Provide the (X, Y) coordinate of the cell's center where the given text is located.  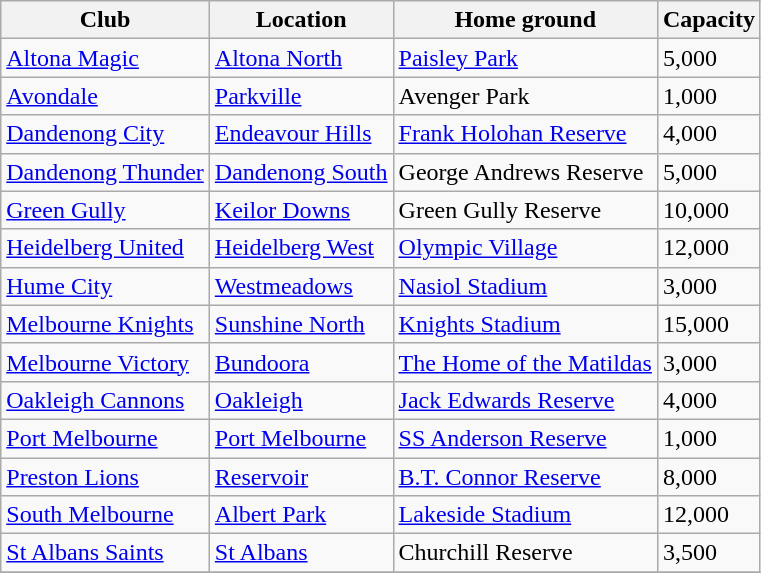
Dandenong South (301, 172)
Endeavour Hills (301, 134)
Avenger Park (525, 96)
George Andrews Reserve (525, 172)
Dandenong City (106, 134)
Nasiol Stadium (525, 286)
Capacity (708, 20)
Bundoora (301, 362)
Avondale (106, 96)
Melbourne Knights (106, 324)
Keilor Downs (301, 210)
8,000 (708, 477)
The Home of the Matildas (525, 362)
Lakeside Stadium (525, 515)
Westmeadows (301, 286)
15,000 (708, 324)
St Albans Saints (106, 553)
Melbourne Victory (106, 362)
Hume City (106, 286)
Sunshine North (301, 324)
Home ground (525, 20)
Oakleigh Cannons (106, 400)
Albert Park (301, 515)
B.T. Connor Reserve (525, 477)
Reservoir (301, 477)
Churchill Reserve (525, 553)
Location (301, 20)
Oakleigh (301, 400)
Dandenong Thunder (106, 172)
Parkville (301, 96)
South Melbourne (106, 515)
Jack Edwards Reserve (525, 400)
Olympic Village (525, 248)
3,500 (708, 553)
St Albans (301, 553)
Knights Stadium (525, 324)
Heidelberg West (301, 248)
Altona Magic (106, 58)
Heidelberg United (106, 248)
Club (106, 20)
Altona North (301, 58)
10,000 (708, 210)
Green Gully (106, 210)
Paisley Park (525, 58)
Preston Lions (106, 477)
Frank Holohan Reserve (525, 134)
SS Anderson Reserve (525, 438)
Green Gully Reserve (525, 210)
